Find where the given text appears and provide that cell's center as (X, Y) coordinate. 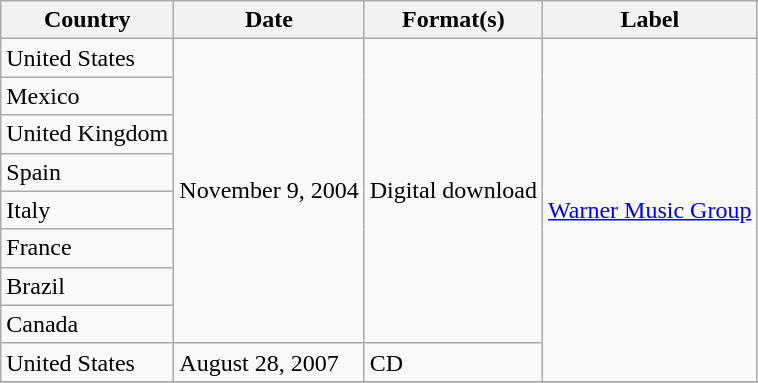
August 28, 2007 (269, 362)
United Kingdom (88, 134)
November 9, 2004 (269, 191)
Spain (88, 172)
Canada (88, 324)
Country (88, 20)
Label (650, 20)
CD (453, 362)
Brazil (88, 286)
Digital download (453, 191)
Italy (88, 210)
France (88, 248)
Date (269, 20)
Format(s) (453, 20)
Warner Music Group (650, 210)
Mexico (88, 96)
